Determine the [x, y] coordinate at the center of the cell enclosing the given text.  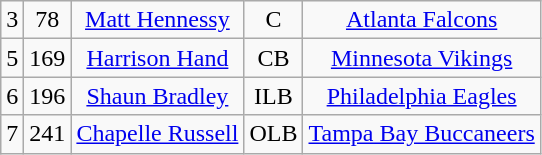
Minnesota Vikings [422, 58]
Philadelphia Eagles [422, 96]
Harrison Hand [158, 58]
78 [48, 20]
C [274, 20]
241 [48, 134]
6 [12, 96]
Tampa Bay Buccaneers [422, 134]
169 [48, 58]
3 [12, 20]
196 [48, 96]
Chapelle Russell [158, 134]
5 [12, 58]
Matt Hennessy [158, 20]
Shaun Bradley [158, 96]
ILB [274, 96]
OLB [274, 134]
7 [12, 134]
Atlanta Falcons [422, 20]
CB [274, 58]
